For the text-containing cell, return its midpoint in [X, Y] coordinate format. 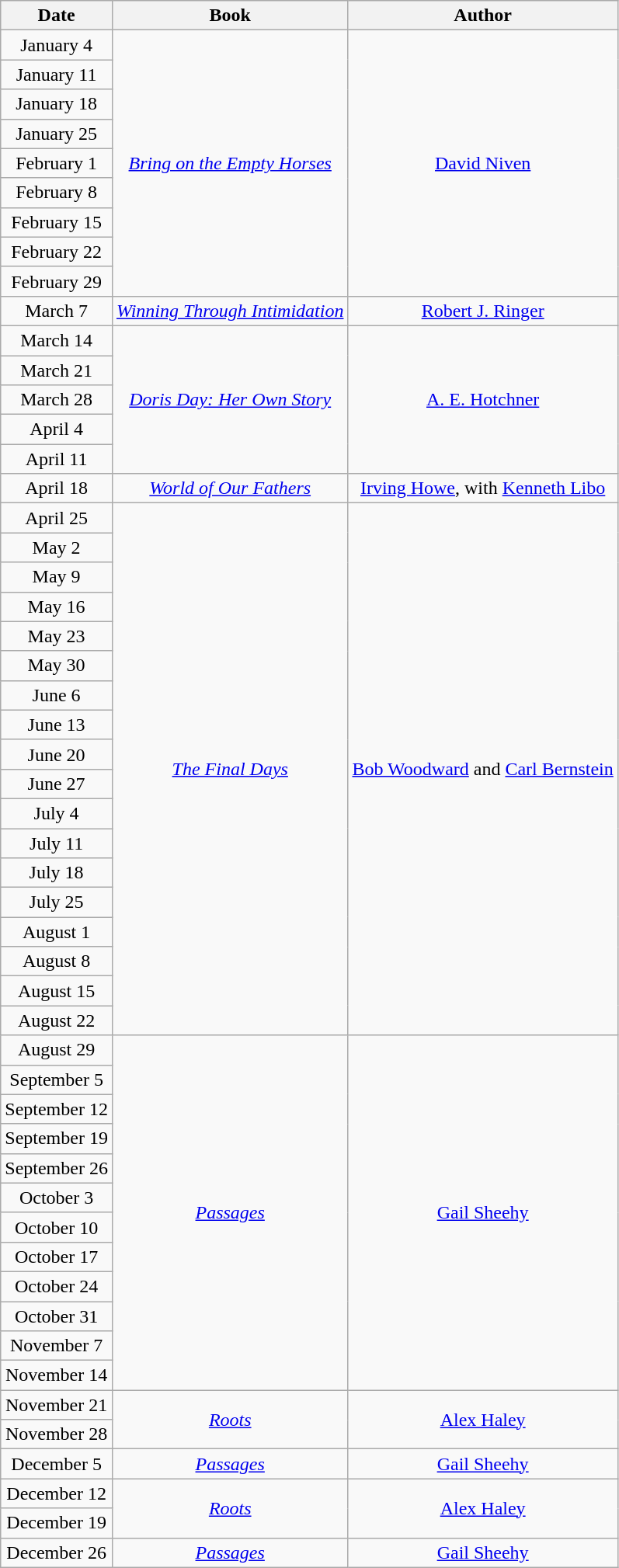
July 11 [57, 843]
Book [230, 16]
March 21 [57, 370]
August 29 [57, 1050]
David Niven [483, 163]
September 5 [57, 1080]
August 1 [57, 932]
May 23 [57, 636]
June 13 [57, 725]
July 18 [57, 873]
January 4 [57, 45]
May 30 [57, 666]
March 7 [57, 311]
January 25 [57, 134]
Winning Through Intimidation [230, 311]
February 22 [57, 252]
November 14 [57, 1375]
December 19 [57, 1523]
August 15 [57, 991]
June 6 [57, 695]
March 28 [57, 400]
January 18 [57, 104]
Author [483, 16]
April 25 [57, 518]
Robert J. Ringer [483, 311]
June 27 [57, 784]
October 31 [57, 1316]
February 8 [57, 193]
November 7 [57, 1346]
October 3 [57, 1198]
January 11 [57, 75]
September 19 [57, 1139]
Bob Woodward and Carl Bernstein [483, 769]
October 24 [57, 1286]
July 4 [57, 813]
June 20 [57, 754]
August 8 [57, 961]
The Final Days [230, 769]
February 1 [57, 163]
May 16 [57, 607]
Date [57, 16]
March 14 [57, 340]
May 2 [57, 548]
December 26 [57, 1552]
Irving Howe, with Kenneth Libo [483, 488]
October 17 [57, 1257]
November 28 [57, 1434]
July 25 [57, 902]
Doris Day: Her Own Story [230, 399]
November 21 [57, 1405]
December 12 [57, 1493]
October 10 [57, 1227]
A. E. Hotchner [483, 399]
February 15 [57, 222]
September 26 [57, 1168]
September 12 [57, 1109]
February 29 [57, 281]
April 11 [57, 459]
World of Our Fathers [230, 488]
May 9 [57, 577]
April 4 [57, 429]
Bring on the Empty Horses [230, 163]
August 22 [57, 1020]
December 5 [57, 1464]
April 18 [57, 488]
